Search for the cell housing the specified text and yield its (X, Y) center coordinate. 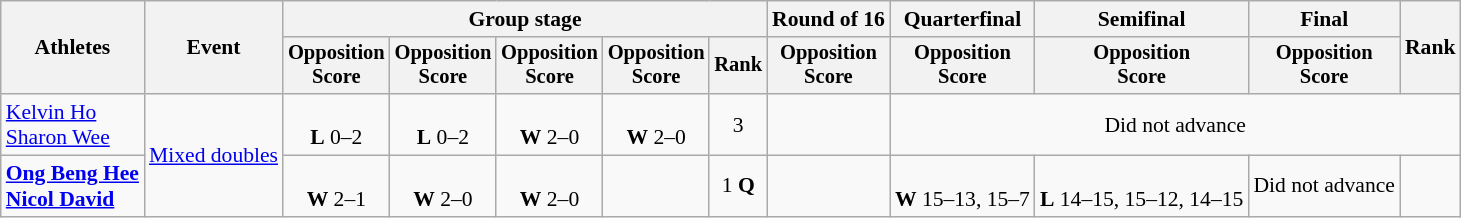
1 Q (738, 186)
Semifinal (1142, 19)
Ong Beng HeeNicol David (72, 186)
Round of 16 (828, 19)
Quarterfinal (962, 19)
Kelvin HoSharon Wee (72, 124)
3 (738, 124)
W 15–13, 15–7 (962, 186)
W 2–1 (336, 186)
Mixed doubles (214, 155)
L 14–15, 15–12, 14–15 (1142, 186)
Final (1324, 19)
Group stage (525, 19)
Event (214, 48)
Athletes (72, 48)
